Find where the given text appears and provide that cell's center as (X, Y) coordinate. 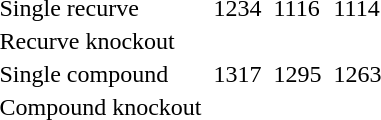
1317 (238, 74)
1295 (298, 74)
